Search for the cell housing the specified text and yield its [X, Y] center coordinate. 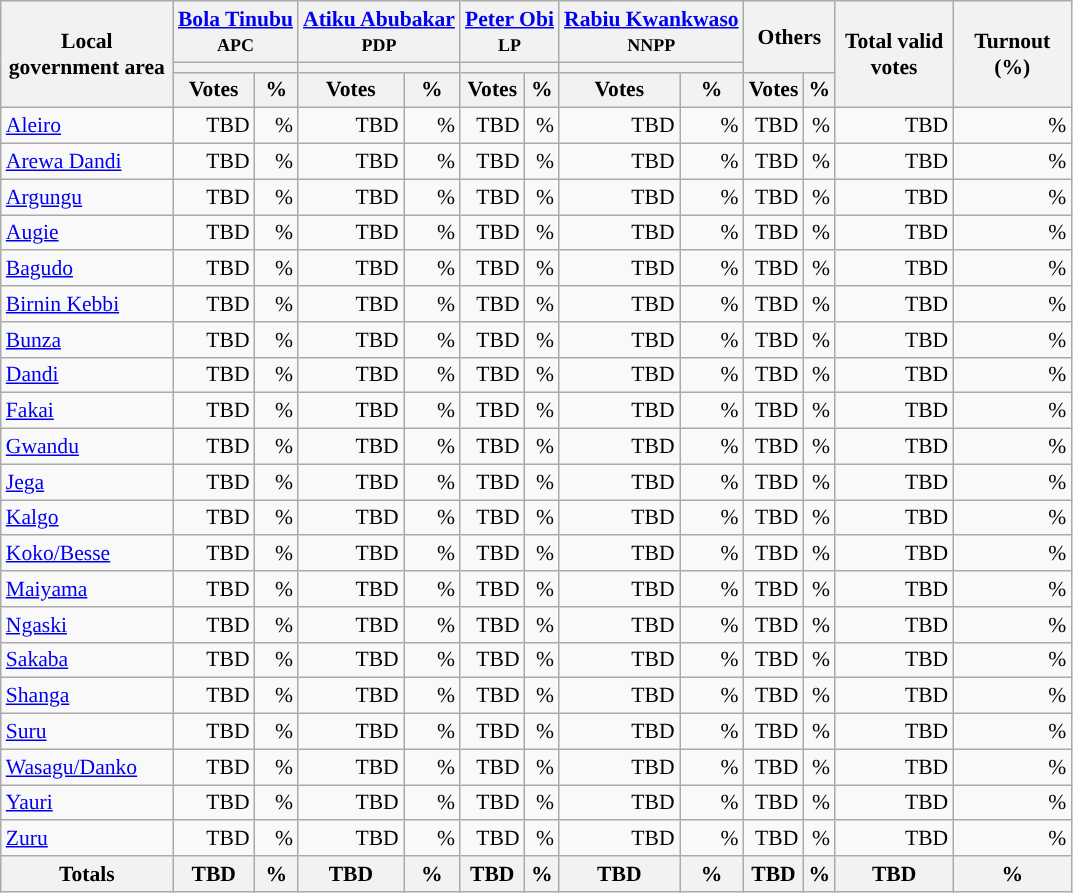
Wasagu/Danko [87, 767]
Arewa Dandi [87, 162]
Bunza [87, 340]
Sakaba [87, 660]
Rabiu KwankwasoNNPP [652, 32]
Turnout (%) [1012, 54]
Jega [87, 482]
Aleiro [87, 126]
Total valid votes [894, 54]
Fakai [87, 411]
Totals [87, 874]
Zuru [87, 839]
Koko/Besse [87, 554]
Bagudo [87, 269]
Others [790, 36]
Ngaski [87, 625]
Gwandu [87, 447]
Argungu [87, 197]
Yauri [87, 803]
Suru [87, 732]
Atiku AbubakarPDP [379, 32]
Maiyama [87, 589]
Dandi [87, 375]
Shanga [87, 696]
Augie [87, 233]
Kalgo [87, 518]
Birnin Kebbi [87, 304]
Peter ObiLP [510, 32]
Bola TinubuAPC [236, 32]
Local government area [87, 54]
